Capture the cell that displays the provided text and extract its [x, y] central coordinate. 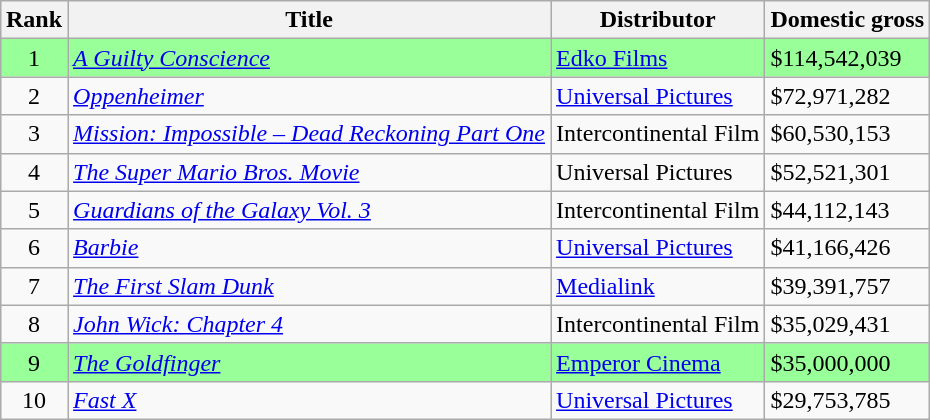
$41,166,426 [848, 248]
$72,971,282 [848, 96]
$60,530,153 [848, 134]
The Goldfinger [310, 362]
Domestic gross [848, 20]
$29,753,785 [848, 400]
8 [34, 324]
John Wick: Chapter 4 [310, 324]
2 [34, 96]
Medialink [658, 286]
$39,391,757 [848, 286]
Mission: Impossible – Dead Reckoning Part One [310, 134]
$52,521,301 [848, 172]
Oppenheimer [310, 96]
The Super Mario Bros. Movie [310, 172]
6 [34, 248]
Title [310, 20]
A Guilty Conscience [310, 58]
$44,112,143 [848, 210]
Emperor Cinema [658, 362]
5 [34, 210]
7 [34, 286]
$35,029,431 [848, 324]
$35,000,000 [848, 362]
$114,542,039 [848, 58]
9 [34, 362]
Fast X [310, 400]
Barbie [310, 248]
4 [34, 172]
10 [34, 400]
1 [34, 58]
3 [34, 134]
The First Slam Dunk [310, 286]
Rank [34, 20]
Distributor [658, 20]
Guardians of the Galaxy Vol. 3 [310, 210]
Edko Films [658, 58]
